From the cell containing the given text, extract its center point as (X, Y) coordinate. 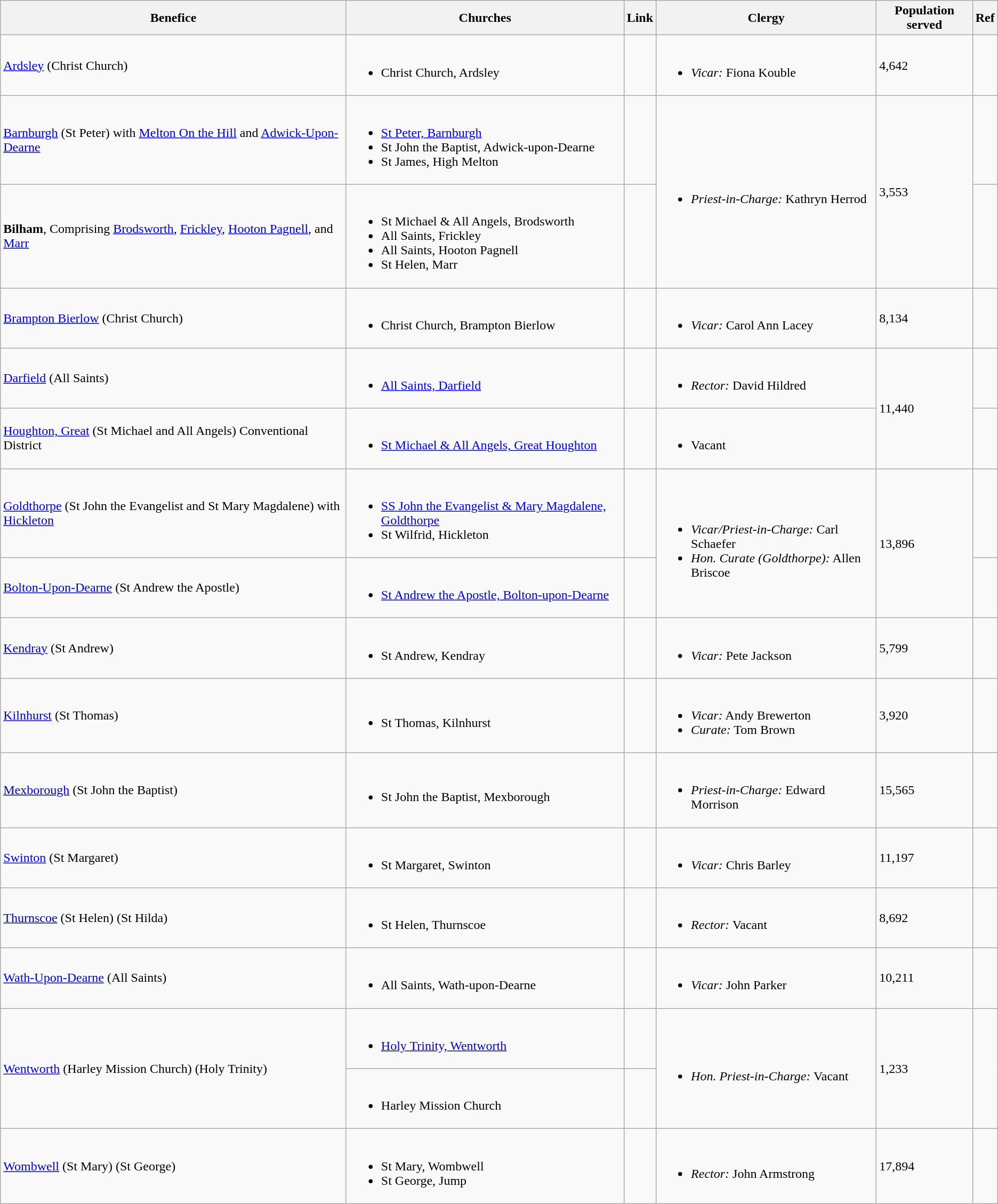
Vacant (767, 438)
Vicar: John Parker (767, 979)
Darfield (All Saints) (174, 378)
Population served (924, 18)
Wombwell (St Mary) (St George) (174, 1166)
Vicar/Priest-in-Charge: Carl SchaeferHon. Curate (Goldthorpe): Allen Briscoe (767, 543)
15,565 (924, 790)
Ref (985, 18)
8,692 (924, 918)
St Helen, Thurnscoe (485, 918)
Rector: David Hildred (767, 378)
Vicar: Andy BrewertonCurate: Tom Brown (767, 715)
Bilham, Comprising Brodsworth, Frickley, Hooton Pagnell, and Marr (174, 236)
Vicar: Carol Ann Lacey (767, 318)
Kilnhurst (St Thomas) (174, 715)
Goldthorpe (St John the Evangelist and St Mary Magdalene) with Hickleton (174, 513)
Vicar: Pete Jackson (767, 648)
5,799 (924, 648)
Mexborough (St John the Baptist) (174, 790)
All Saints, Darfield (485, 378)
Vicar: Fiona Kouble (767, 65)
SS John the Evangelist & Mary Magdalene, GoldthorpeSt Wilfrid, Hickleton (485, 513)
Link (640, 18)
11,197 (924, 857)
Wentworth (Harley Mission Church) (Holy Trinity) (174, 1069)
Christ Church, Brampton Bierlow (485, 318)
Swinton (St Margaret) (174, 857)
3,920 (924, 715)
Wath-Upon-Dearne (All Saints) (174, 979)
4,642 (924, 65)
Ardsley (Christ Church) (174, 65)
Bolton-Upon-Dearne (St Andrew the Apostle) (174, 587)
10,211 (924, 979)
St Michael & All Angels, Great Houghton (485, 438)
Holy Trinity, Wentworth (485, 1038)
Houghton, Great (St Michael and All Angels) Conventional District (174, 438)
11,440 (924, 408)
Priest-in-Charge: Edward Morrison (767, 790)
Brampton Bierlow (Christ Church) (174, 318)
Harley Mission Church (485, 1099)
St Thomas, Kilnhurst (485, 715)
8,134 (924, 318)
1,233 (924, 1069)
Thurnscoe (St Helen) (St Hilda) (174, 918)
Churches (485, 18)
St Michael & All Angels, BrodsworthAll Saints, FrickleyAll Saints, Hooton PagnellSt Helen, Marr (485, 236)
All Saints, Wath-upon-Dearne (485, 979)
St Margaret, Swinton (485, 857)
17,894 (924, 1166)
St Peter, BarnburghSt John the Baptist, Adwick-upon-DearneSt James, High Melton (485, 140)
St Andrew, Kendray (485, 648)
13,896 (924, 543)
St Mary, WombwellSt George, Jump (485, 1166)
Priest-in-Charge: Kathryn Herrod (767, 192)
3,553 (924, 192)
St John the Baptist, Mexborough (485, 790)
Hon. Priest-in-Charge: Vacant (767, 1069)
Benefice (174, 18)
Barnburgh (St Peter) with Melton On the Hill and Adwick-Upon-Dearne (174, 140)
Clergy (767, 18)
Rector: John Armstrong (767, 1166)
Christ Church, Ardsley (485, 65)
Kendray (St Andrew) (174, 648)
Vicar: Chris Barley (767, 857)
Rector: Vacant (767, 918)
St Andrew the Apostle, Bolton-upon-Dearne (485, 587)
